Return [x, y] of the center of cell containing provided text 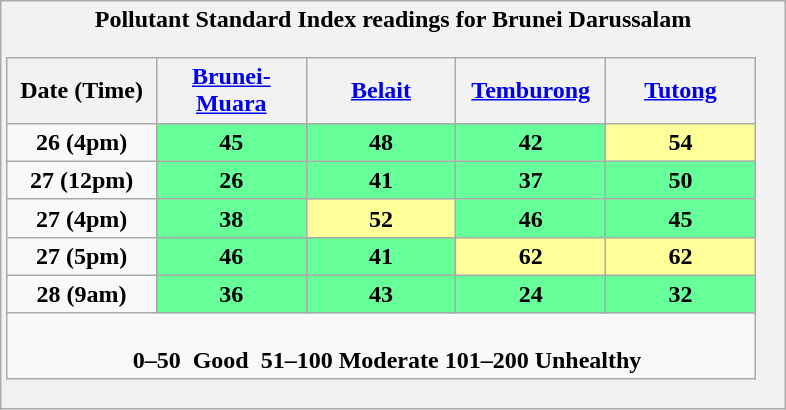
Temburong [531, 90]
38 [231, 218]
Brunei-Muara [231, 90]
0–50 Good 51–100 Moderate 101–200 Unhealthy [381, 346]
32 [681, 294]
Tutong [681, 90]
48 [381, 142]
Belait [381, 90]
54 [681, 142]
37 [531, 180]
28 (9am) [82, 294]
24 [531, 294]
Date (Time) [82, 90]
42 [531, 142]
52 [381, 218]
27 (12pm) [82, 180]
43 [381, 294]
50 [681, 180]
26 (4pm) [82, 142]
36 [231, 294]
26 [231, 180]
27 (4pm) [82, 218]
27 (5pm) [82, 256]
